Output the [x, y] coordinate of the center of the cell containing the given text.  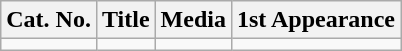
Title [126, 20]
1st Appearance [316, 20]
Cat. No. [49, 20]
Media [193, 20]
